Capture the cell that displays the provided text and extract its [x, y] central coordinate. 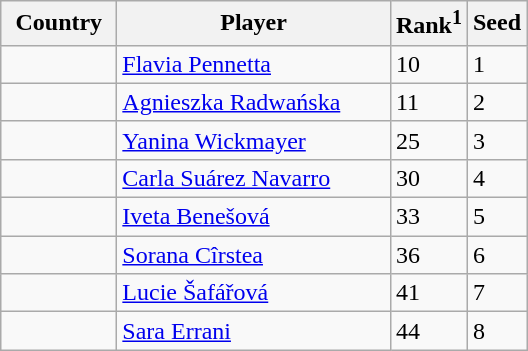
Yanina Wickmayer [254, 140]
7 [496, 293]
Carla Suárez Navarro [254, 178]
Lucie Šafářová [254, 293]
41 [428, 293]
Sorana Cîrstea [254, 255]
2 [496, 102]
30 [428, 178]
3 [496, 140]
10 [428, 64]
Country [59, 24]
11 [428, 102]
1 [496, 64]
Rank1 [428, 24]
33 [428, 217]
44 [428, 331]
4 [496, 178]
6 [496, 255]
8 [496, 331]
Sara Errani [254, 331]
36 [428, 255]
Player [254, 24]
Iveta Benešová [254, 217]
5 [496, 217]
25 [428, 140]
Flavia Pennetta [254, 64]
Agnieszka Radwańska [254, 102]
Seed [496, 24]
